For the text-containing cell, return its midpoint in (X, Y) coordinate format. 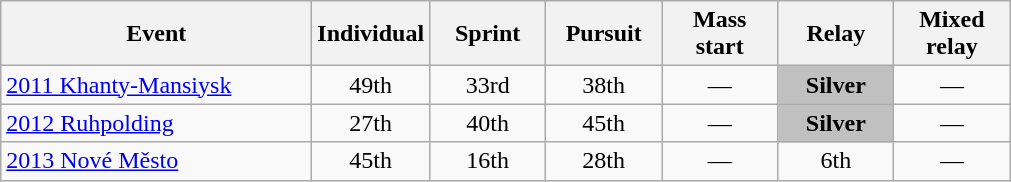
Event (156, 34)
28th (604, 161)
Pursuit (604, 34)
Mixed relay (952, 34)
33rd (488, 85)
Mass start (720, 34)
2011 Khanty-Mansiysk (156, 85)
2013 Nové Město (156, 161)
27th (371, 123)
38th (604, 85)
49th (371, 85)
2012 Ruhpolding (156, 123)
40th (488, 123)
Individual (371, 34)
16th (488, 161)
Relay (836, 34)
Sprint (488, 34)
6th (836, 161)
